Capture the cell that displays the provided text and extract its (X, Y) central coordinate. 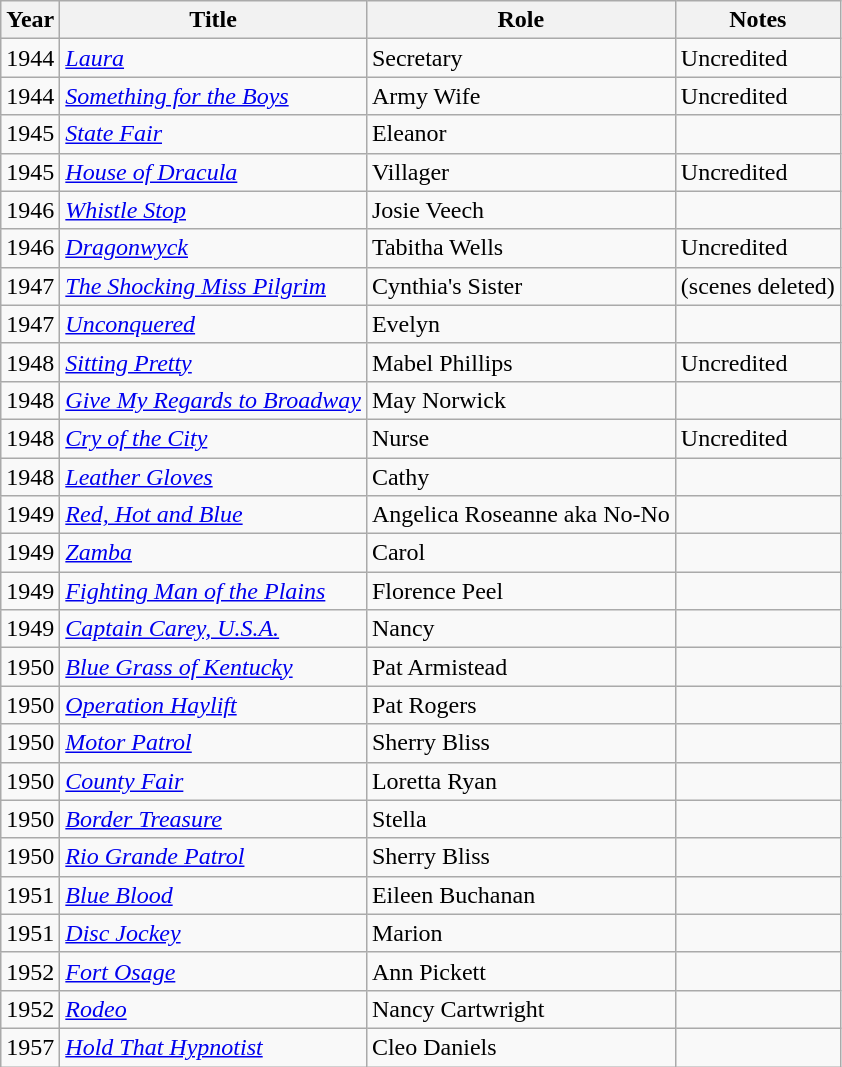
Zamba (214, 553)
Pat Rogers (520, 705)
Give My Regards to Broadway (214, 400)
Something for the Boys (214, 96)
Ann Pickett (520, 971)
The Shocking Miss Pilgrim (214, 286)
Cynthia's Sister (520, 286)
Marion (520, 933)
Eileen Buchanan (520, 895)
Nancy (520, 629)
Title (214, 20)
Dragonwyck (214, 248)
Sitting Pretty (214, 362)
Stella (520, 819)
Blue Blood (214, 895)
Villager (520, 172)
Role (520, 20)
Evelyn (520, 324)
Carol (520, 553)
May Norwick (520, 400)
Cathy (520, 477)
Josie Veech (520, 210)
Cry of the City (214, 438)
Year (30, 20)
Whistle Stop (214, 210)
Motor Patrol (214, 743)
Tabitha Wells (520, 248)
Mabel Phillips (520, 362)
Laura (214, 58)
Operation Haylift (214, 705)
Disc Jockey (214, 933)
Hold That Hypnotist (214, 1047)
Fighting Man of the Plains (214, 591)
Secretary (520, 58)
Nurse (520, 438)
Pat Armistead (520, 667)
Red, Hot and Blue (214, 515)
Angelica Roseanne aka No-No (520, 515)
Nancy Cartwright (520, 1009)
Notes (758, 20)
Leather Gloves (214, 477)
Fort Osage (214, 971)
County Fair (214, 781)
Border Treasure (214, 819)
Rodeo (214, 1009)
House of Dracula (214, 172)
State Fair (214, 134)
Eleanor (520, 134)
Captain Carey, U.S.A. (214, 629)
Unconquered (214, 324)
Loretta Ryan (520, 781)
1957 (30, 1047)
Blue Grass of Kentucky (214, 667)
Cleo Daniels (520, 1047)
Florence Peel (520, 591)
Army Wife (520, 96)
(scenes deleted) (758, 286)
Rio Grande Patrol (214, 857)
